Scan for the cell matching the given text and deliver its (x, y) coordinate at center. 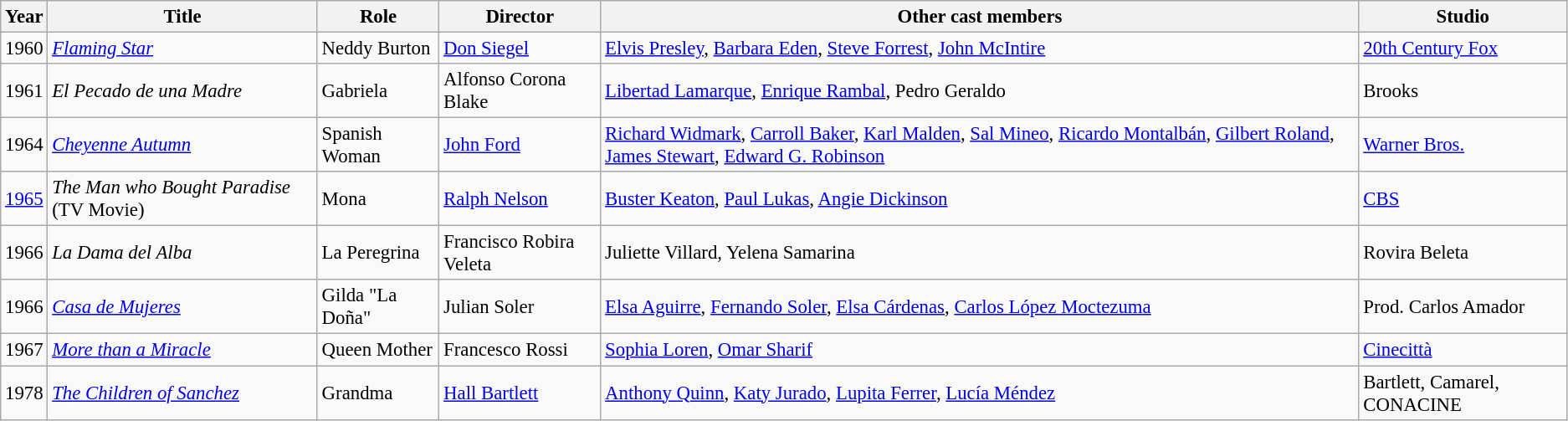
Ralph Nelson (520, 199)
Mona (378, 199)
Casa de Mujeres (182, 306)
Francesco Rossi (520, 350)
Don Siegel (520, 49)
Rovira Beleta (1463, 253)
El Pecado de una Madre (182, 90)
Elvis Presley, Barbara Eden, Steve Forrest, John McIntire (980, 49)
Libertad Lamarque, Enrique Rambal, Pedro Geraldo (980, 90)
Grandma (378, 393)
1964 (24, 146)
1965 (24, 199)
Prod. Carlos Amador (1463, 306)
Cheyenne Autumn (182, 146)
Brooks (1463, 90)
Year (24, 17)
Title (182, 17)
Bartlett, Camarel, CONACINE (1463, 393)
The Children of Sanchez (182, 393)
La Dama del Alba (182, 253)
Julian Soler (520, 306)
Alfonso Corona Blake (520, 90)
Studio (1463, 17)
20th Century Fox (1463, 49)
Cinecittà (1463, 350)
Gilda "La Doña" (378, 306)
1967 (24, 350)
John Ford (520, 146)
Anthony Quinn, Katy Jurado, Lupita Ferrer, Lucía Méndez (980, 393)
More than a Miracle (182, 350)
Gabriela (378, 90)
Juliette Villard, Yelena Samarina (980, 253)
Sophia Loren, Omar Sharif (980, 350)
Buster Keaton, Paul Lukas, Angie Dickinson (980, 199)
Director (520, 17)
Hall Bartlett (520, 393)
Neddy Burton (378, 49)
Other cast members (980, 17)
Spanish Woman (378, 146)
Elsa Aguirre, Fernando Soler, Elsa Cárdenas, Carlos López Moctezuma (980, 306)
Warner Bros. (1463, 146)
Flaming Star (182, 49)
Queen Mother (378, 350)
1960 (24, 49)
1961 (24, 90)
La Peregrina (378, 253)
Richard Widmark, Carroll Baker, Karl Malden, Sal Mineo, Ricardo Montalbán, Gilbert Roland, James Stewart, Edward G. Robinson (980, 146)
The Man who Bought Paradise (TV Movie) (182, 199)
1978 (24, 393)
CBS (1463, 199)
Role (378, 17)
Francisco Robira Veleta (520, 253)
